Capture the cell that displays the provided text and extract its [x, y] central coordinate. 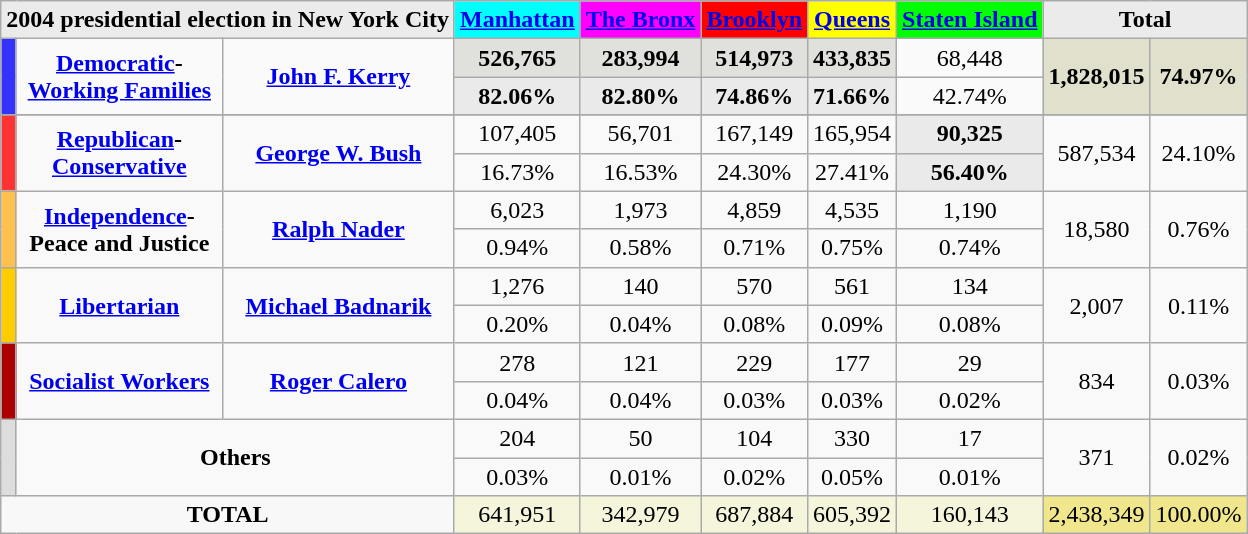
Manhattan [517, 20]
18,580 [1096, 229]
50 [640, 438]
140 [640, 286]
0.71% [754, 248]
17 [970, 438]
90,325 [970, 134]
0.58% [640, 248]
Democratic-Working Families [119, 77]
167,149 [754, 134]
56,701 [640, 134]
TOTAL [228, 515]
0.05% [852, 477]
1,190 [970, 210]
82.80% [640, 96]
29 [970, 362]
24.30% [754, 172]
229 [754, 362]
371 [1096, 457]
2004 presidential election in New York City [228, 20]
177 [852, 362]
1,973 [640, 210]
Total [1145, 20]
Independence-Peace and Justice [119, 229]
433,835 [852, 58]
6,023 [517, 210]
Michael Badnarik [338, 305]
4,859 [754, 210]
641,951 [517, 515]
165,954 [852, 134]
587,534 [1096, 153]
283,994 [640, 58]
100.00% [1198, 515]
0.11% [1198, 305]
John F. Kerry [338, 77]
2,438,349 [1096, 515]
342,979 [640, 515]
0.75% [852, 248]
160,143 [970, 515]
2,007 [1096, 305]
0.94% [517, 248]
1,276 [517, 286]
134 [970, 286]
526,765 [517, 58]
514,973 [754, 58]
56.40% [970, 172]
Staten Island [970, 20]
Others [235, 457]
74.86% [754, 96]
1,828,015 [1096, 77]
0.74% [970, 248]
834 [1096, 381]
16.73% [517, 172]
561 [852, 286]
16.53% [640, 172]
278 [517, 362]
Ralph Nader [338, 229]
42.74% [970, 96]
0.09% [852, 324]
121 [640, 362]
0.20% [517, 324]
74.97% [1198, 77]
27.41% [852, 172]
82.06% [517, 96]
Roger Calero [338, 381]
The Bronx [640, 20]
330 [852, 438]
Brooklyn [754, 20]
687,884 [754, 515]
104 [754, 438]
68,448 [970, 58]
Socialist Workers [119, 381]
605,392 [852, 515]
570 [754, 286]
24.10% [1198, 153]
4,535 [852, 210]
107,405 [517, 134]
George W. Bush [338, 153]
Libertarian [119, 305]
Republican-Conservative [119, 153]
71.66% [852, 96]
Queens [852, 20]
0.76% [1198, 229]
204 [517, 438]
